For the text-containing cell, return its midpoint in (x, y) coordinate format. 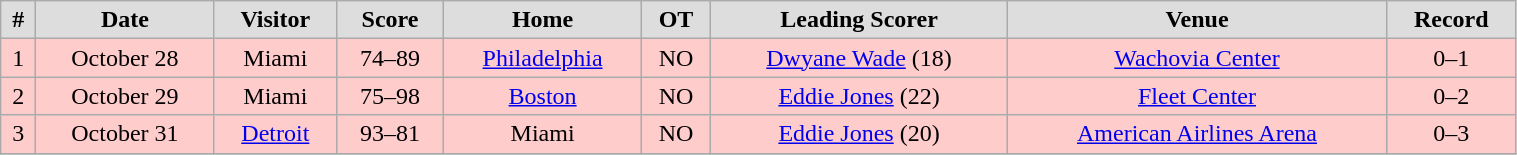
Eddie Jones (20) (860, 134)
Eddie Jones (22) (860, 96)
Date (126, 20)
0–3 (1451, 134)
OT (676, 20)
Leading Scorer (860, 20)
October 29 (126, 96)
Fleet Center (1196, 96)
Venue (1196, 20)
Detroit (275, 134)
Wachovia Center (1196, 58)
Record (1451, 20)
October 31 (126, 134)
Boston (543, 96)
2 (18, 96)
Score (390, 20)
Home (543, 20)
1 (18, 58)
Dwyane Wade (18) (860, 58)
3 (18, 134)
75–98 (390, 96)
October 28 (126, 58)
0–1 (1451, 58)
American Airlines Arena (1196, 134)
0–2 (1451, 96)
# (18, 20)
Philadelphia (543, 58)
Visitor (275, 20)
93–81 (390, 134)
74–89 (390, 58)
